Scan for the cell matching the given text and deliver its (X, Y) coordinate at center. 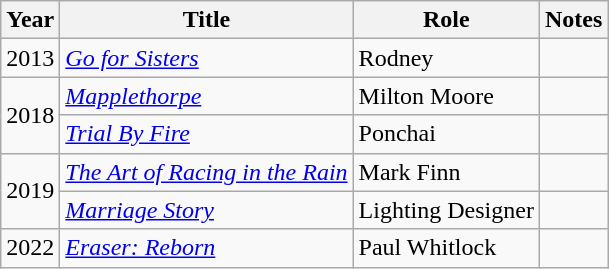
Mapplethorpe (206, 96)
2019 (30, 191)
Lighting Designer (446, 210)
Trial By Fire (206, 134)
Marriage Story (206, 210)
Title (206, 20)
Eraser: Reborn (206, 248)
Rodney (446, 58)
Go for Sisters (206, 58)
Ponchai (446, 134)
Paul Whitlock (446, 248)
Year (30, 20)
The Art of Racing in the Rain (206, 172)
Role (446, 20)
2022 (30, 248)
2018 (30, 115)
Notes (573, 20)
2013 (30, 58)
Milton Moore (446, 96)
Mark Finn (446, 172)
